Return [x, y] of the center of cell containing provided text 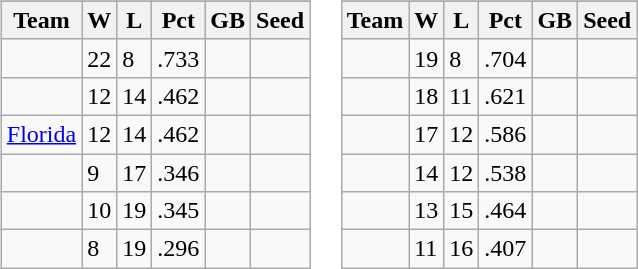
.346 [178, 173]
9 [100, 173]
18 [426, 96]
13 [426, 211]
.464 [506, 211]
22 [100, 58]
.538 [506, 173]
15 [462, 211]
.407 [506, 249]
.621 [506, 96]
.704 [506, 58]
10 [100, 211]
16 [462, 249]
.733 [178, 58]
.345 [178, 211]
.586 [506, 134]
.296 [178, 249]
Florida [41, 134]
